From the cell containing the given text, extract its center point as (X, Y) coordinate. 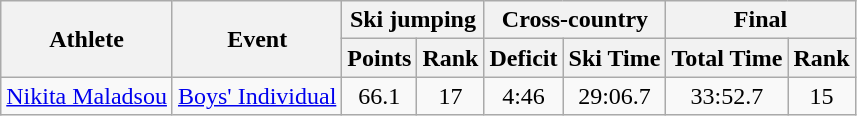
29:06.7 (614, 96)
Total Time (727, 58)
Nikita Maladsou (87, 96)
4:46 (524, 96)
Final (760, 20)
Deficit (524, 58)
Ski Time (614, 58)
15 (822, 96)
Ski jumping (413, 20)
Cross-country (575, 20)
66.1 (380, 96)
Boys' Individual (256, 96)
Event (256, 39)
17 (450, 96)
Points (380, 58)
33:52.7 (727, 96)
Athlete (87, 39)
